Output the (x, y) coordinate of the center of the cell containing the given text.  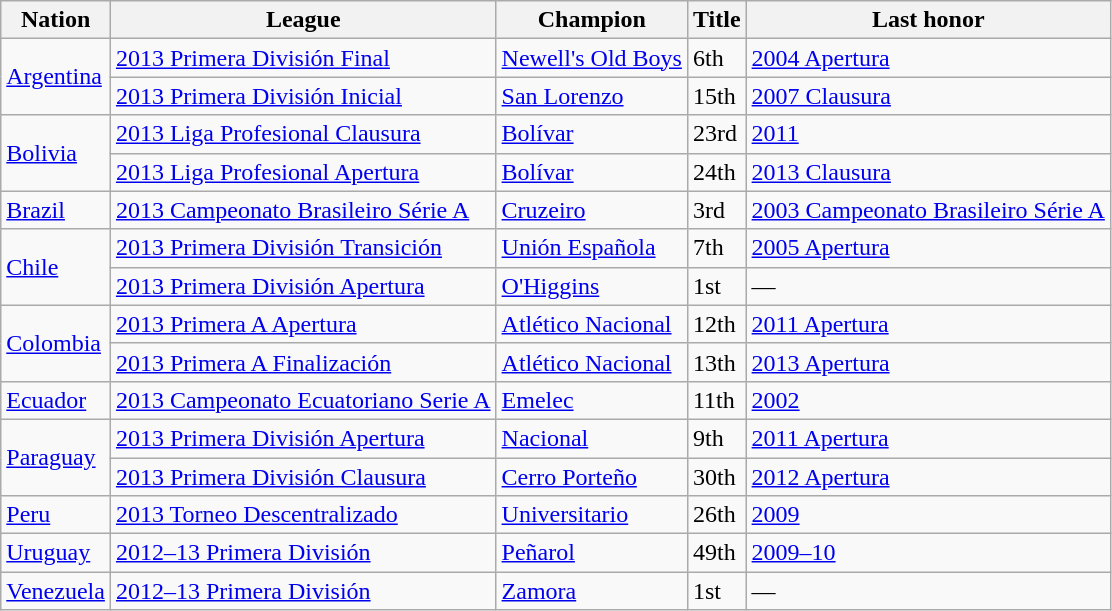
2002 (928, 400)
Colombia (56, 343)
2013 Primera División Final (303, 58)
Paraguay (56, 457)
Peru (56, 515)
2009 (928, 515)
24th (716, 172)
2013 Torneo Descentralizado (303, 515)
7th (716, 248)
2013 Liga Profesional Clausura (303, 134)
26th (716, 515)
2013 Campeonato Brasileiro Série A (303, 210)
Bolivia (56, 153)
Nation (56, 20)
Ecuador (56, 400)
23rd (716, 134)
12th (716, 324)
Unión Española (592, 248)
11th (716, 400)
Brazil (56, 210)
2013 Clausura (928, 172)
3rd (716, 210)
6th (716, 58)
Cerro Porteño (592, 477)
2004 Apertura (928, 58)
Emelec (592, 400)
2005 Apertura (928, 248)
Title (716, 20)
Champion (592, 20)
2013 Liga Profesional Apertura (303, 172)
League (303, 20)
Cruzeiro (592, 210)
2013 Primera A Finalización (303, 362)
Argentina (56, 77)
2013 Primera A Apertura (303, 324)
2013 Apertura (928, 362)
Last honor (928, 20)
Uruguay (56, 553)
Peñarol (592, 553)
2013 Primera División Transición (303, 248)
9th (716, 438)
2009–10 (928, 553)
Zamora (592, 591)
Chile (56, 267)
O'Higgins (592, 286)
2011 (928, 134)
Venezuela (56, 591)
2012 Apertura (928, 477)
2013 Campeonato Ecuatoriano Serie A (303, 400)
Nacional (592, 438)
49th (716, 553)
30th (716, 477)
2013 Primera División Inicial (303, 96)
15th (716, 96)
2007 Clausura (928, 96)
Newell's Old Boys (592, 58)
2003 Campeonato Brasileiro Série A (928, 210)
13th (716, 362)
Universitario (592, 515)
San Lorenzo (592, 96)
2013 Primera División Clausura (303, 477)
